Detect which cell encompasses the target text, then output its [X, Y] center coordinate. 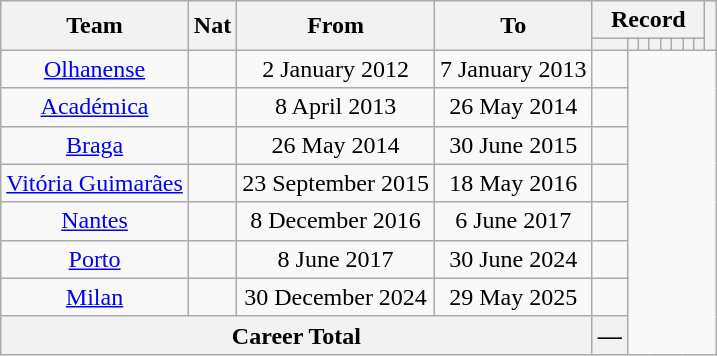
29 May 2025 [513, 297]
Nat [212, 26]
To [513, 26]
— [610, 335]
7 January 2013 [513, 69]
Académica [95, 107]
18 May 2016 [513, 183]
8 December 2016 [336, 221]
2 January 2012 [336, 69]
Vitória Guimarães [95, 183]
From [336, 26]
Team [95, 26]
8 June 2017 [336, 259]
Record [648, 20]
30 June 2015 [513, 145]
30 June 2024 [513, 259]
30 December 2024 [336, 297]
6 June 2017 [513, 221]
Nantes [95, 221]
Milan [95, 297]
Porto [95, 259]
Olhanense [95, 69]
Career Total [296, 335]
Braga [95, 145]
8 April 2013 [336, 107]
23 September 2015 [336, 183]
